Output the (x, y) coordinate of the center of the cell containing the given text.  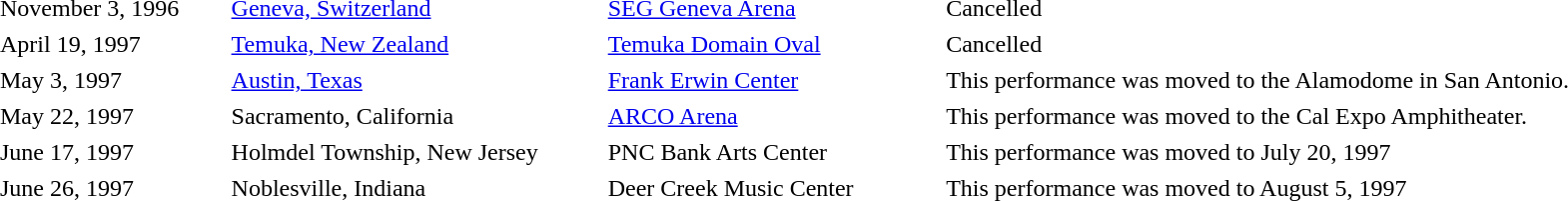
Holmdel Township, New Jersey (415, 152)
ARCO Arena (773, 116)
Temuka, New Zealand (415, 44)
Temuka Domain Oval (773, 44)
PNC Bank Arts Center (773, 152)
Austin, Texas (415, 80)
Sacramento, California (415, 116)
Frank Erwin Center (773, 80)
